Return the [x, y] coordinate for the center point of the cell that contains the specified text.  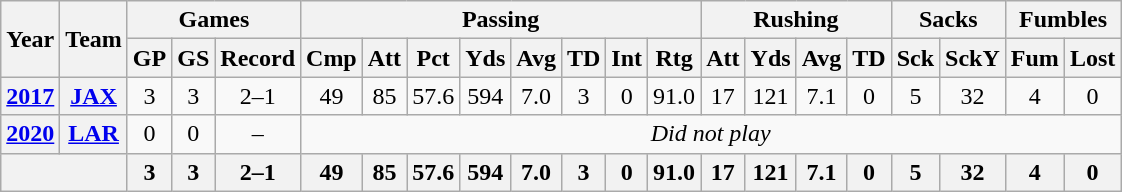
Int [627, 58]
GP [149, 58]
Games [214, 20]
2020 [30, 134]
Sacks [948, 20]
GS [194, 58]
Rushing [796, 20]
Lost [1092, 58]
Record [258, 58]
Passing [501, 20]
Pct [434, 58]
Sck [915, 58]
Rtg [674, 58]
Team [94, 39]
SckY [973, 58]
Cmp [332, 58]
Fum [1034, 58]
– [258, 134]
LAR [94, 134]
Fumbles [1062, 20]
JAX [94, 96]
Did not play [711, 134]
2017 [30, 96]
Year [30, 39]
